Return the [X, Y] coordinate for the center point of the cell that contains the specified text.  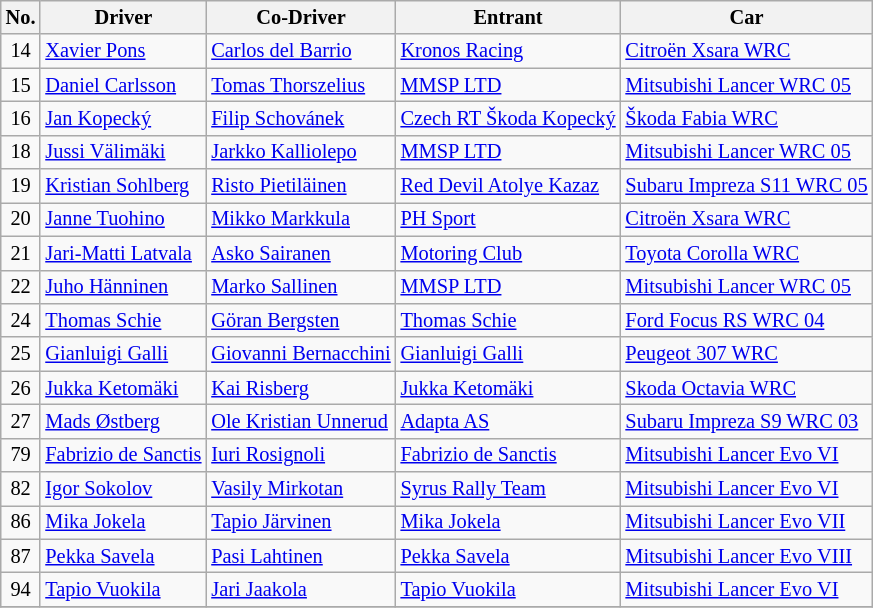
Adapta AS [508, 421]
Mikko Markkula [300, 219]
Peugeot 307 WRC [747, 354]
Juho Hänninen [123, 287]
25 [21, 354]
Jussi Välimäki [123, 152]
Ole Kristian Unnerud [300, 421]
26 [21, 388]
Mitsubishi Lancer Evo VII [747, 522]
Jari Jaakola [300, 589]
Giovanni Bernacchini [300, 354]
Red Devil Atolye Kazaz [508, 186]
Daniel Carlsson [123, 85]
Toyota Corolla WRC [747, 253]
Risto Pietiläinen [300, 186]
Car [747, 17]
79 [21, 455]
Škoda Fabia WRC [747, 118]
15 [21, 85]
Kristian Sohlberg [123, 186]
Xavier Pons [123, 51]
Asko Sairanen [300, 253]
87 [21, 556]
Entrant [508, 17]
Tapio Järvinen [300, 522]
94 [21, 589]
Ford Focus RS WRC 04 [747, 320]
Czech RT Škoda Kopecký [508, 118]
82 [21, 489]
86 [21, 522]
Vasily Mirkotan [300, 489]
Syrus Rally Team [508, 489]
Mads Østberg [123, 421]
24 [21, 320]
Janne Tuohino [123, 219]
Kronos Racing [508, 51]
Tomas Thorszelius [300, 85]
Mitsubishi Lancer Evo VIII [747, 556]
27 [21, 421]
Iuri Rosignoli [300, 455]
Jan Kopecký [123, 118]
Jari-Matti Latvala [123, 253]
PH Sport [508, 219]
Kai Risberg [300, 388]
19 [21, 186]
Carlos del Barrio [300, 51]
Skoda Octavia WRC [747, 388]
22 [21, 287]
Co-Driver [300, 17]
No. [21, 17]
Pasi Lahtinen [300, 556]
Marko Sallinen [300, 287]
Filip Schovánek [300, 118]
20 [21, 219]
Jarkko Kalliolepo [300, 152]
Göran Bergsten [300, 320]
Driver [123, 17]
18 [21, 152]
Motoring Club [508, 253]
Igor Sokolov [123, 489]
16 [21, 118]
Subaru Impreza S11 WRC 05 [747, 186]
Subaru Impreza S9 WRC 03 [747, 421]
21 [21, 253]
14 [21, 51]
